Search for the cell housing the specified text and yield its [x, y] center coordinate. 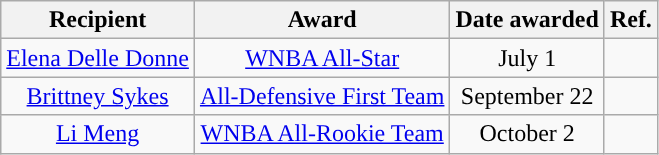
Award [322, 20]
WNBA All-Rookie Team [322, 134]
Brittney Sykes [98, 96]
WNBA All-Star [322, 58]
Date awarded [527, 20]
September 22 [527, 96]
July 1 [527, 58]
Li Meng [98, 134]
Ref. [630, 20]
All-Defensive First Team [322, 96]
October 2 [527, 134]
Elena Delle Donne [98, 58]
Recipient [98, 20]
